Determine the [x, y] coordinate at the center of the cell enclosing the given text.  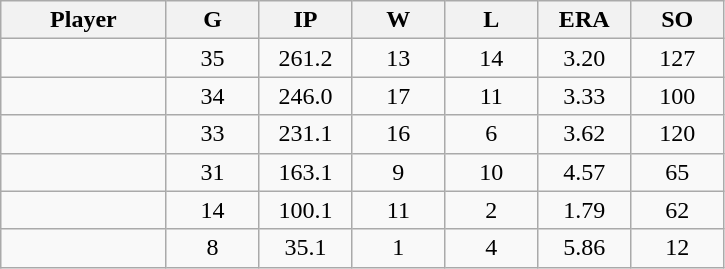
Player [84, 20]
W [398, 20]
6 [492, 134]
35.1 [306, 248]
G [212, 20]
17 [398, 96]
33 [212, 134]
3.33 [584, 96]
SO [678, 20]
127 [678, 58]
10 [492, 172]
4.57 [584, 172]
120 [678, 134]
ERA [584, 20]
163.1 [306, 172]
100.1 [306, 210]
L [492, 20]
IP [306, 20]
62 [678, 210]
2 [492, 210]
3.20 [584, 58]
3.62 [584, 134]
9 [398, 172]
13 [398, 58]
16 [398, 134]
1.79 [584, 210]
4 [492, 248]
246.0 [306, 96]
1 [398, 248]
261.2 [306, 58]
5.86 [584, 248]
8 [212, 248]
12 [678, 248]
31 [212, 172]
231.1 [306, 134]
65 [678, 172]
34 [212, 96]
100 [678, 96]
35 [212, 58]
